Output the (x, y) coordinate of the center of the cell containing the given text.  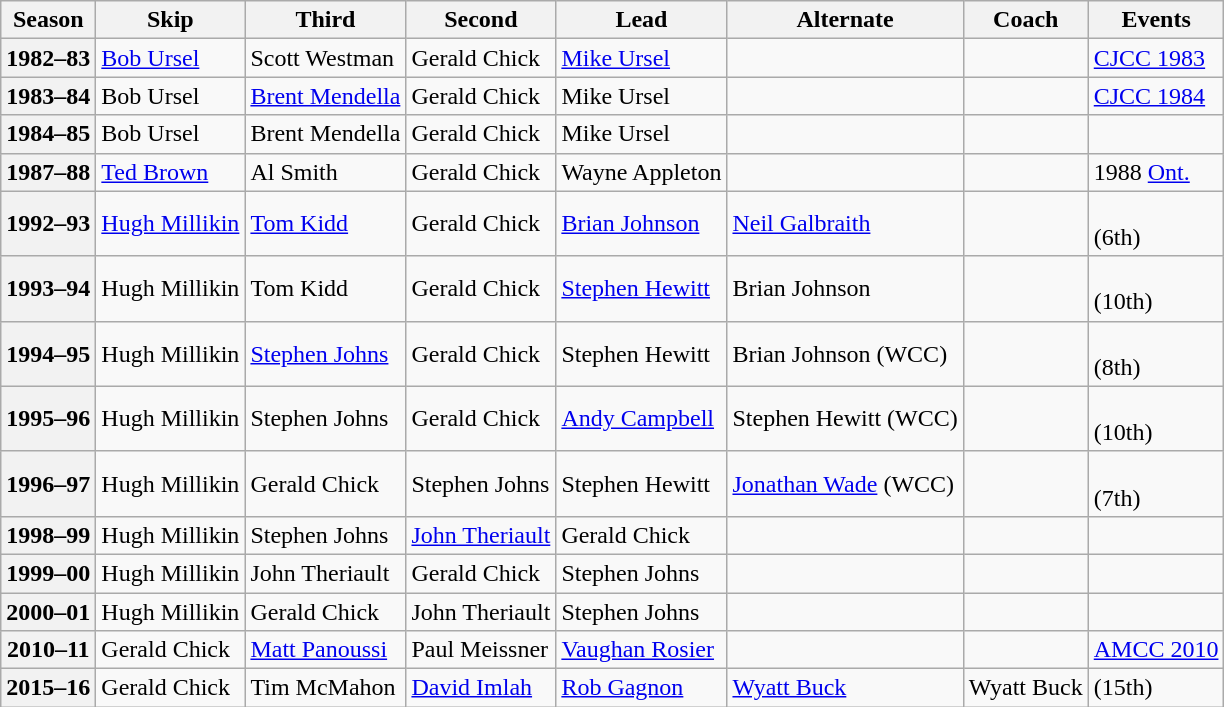
1982–83 (48, 58)
Andy Campbell (642, 418)
1987–88 (48, 172)
Coach (1026, 20)
1996–97 (48, 484)
1988 Ont. (1156, 172)
CJCC 1984 (1156, 96)
1995–96 (48, 418)
Alternate (845, 20)
AMCC 2010 (1156, 650)
(6th) (1156, 224)
Second (481, 20)
David Imlah (481, 688)
1994–95 (48, 354)
Paul Meissner (481, 650)
(7th) (1156, 484)
CJCC 1983 (1156, 58)
Matt Panoussi (326, 650)
2000–01 (48, 611)
(15th) (1156, 688)
1992–93 (48, 224)
Al Smith (326, 172)
1984–85 (48, 134)
Tim McMahon (326, 688)
Wayne Appleton (642, 172)
2010–11 (48, 650)
Stephen Hewitt (WCC) (845, 418)
Season (48, 20)
2015–16 (48, 688)
Ted Brown (170, 172)
1993–94 (48, 288)
(8th) (1156, 354)
1999–00 (48, 573)
Brian Johnson (WCC) (845, 354)
Skip (170, 20)
Lead (642, 20)
Rob Gagnon (642, 688)
Neil Galbraith (845, 224)
Vaughan Rosier (642, 650)
Scott Westman (326, 58)
Jonathan Wade (WCC) (845, 484)
Events (1156, 20)
1983–84 (48, 96)
1998–99 (48, 535)
Third (326, 20)
